Determine the (x, y) coordinate at the center of the cell enclosing the given text.  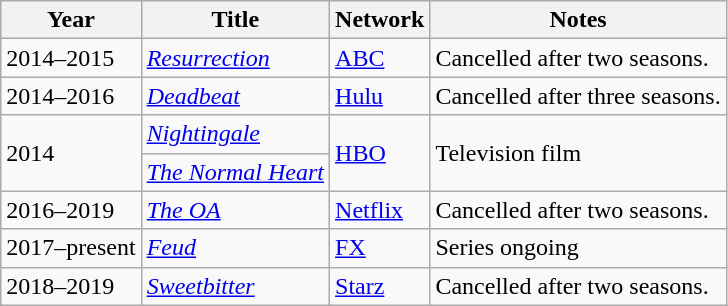
Deadbeat (235, 96)
The OA (235, 210)
Netflix (380, 210)
Feud (235, 248)
2014–2015 (71, 58)
2017–present (71, 248)
HBO (380, 153)
Title (235, 20)
The Normal Heart (235, 172)
ABC (380, 58)
Television film (578, 153)
Series ongoing (578, 248)
2016–2019 (71, 210)
Resurrection (235, 58)
Sweetbitter (235, 286)
Network (380, 20)
Year (71, 20)
2014 (71, 153)
2014–2016 (71, 96)
Hulu (380, 96)
Cancelled after three seasons. (578, 96)
2018–2019 (71, 286)
Nightingale (235, 134)
Notes (578, 20)
Starz (380, 286)
FX (380, 248)
